Extract the (x, y) coordinate from the center of the cell holding the provided text.  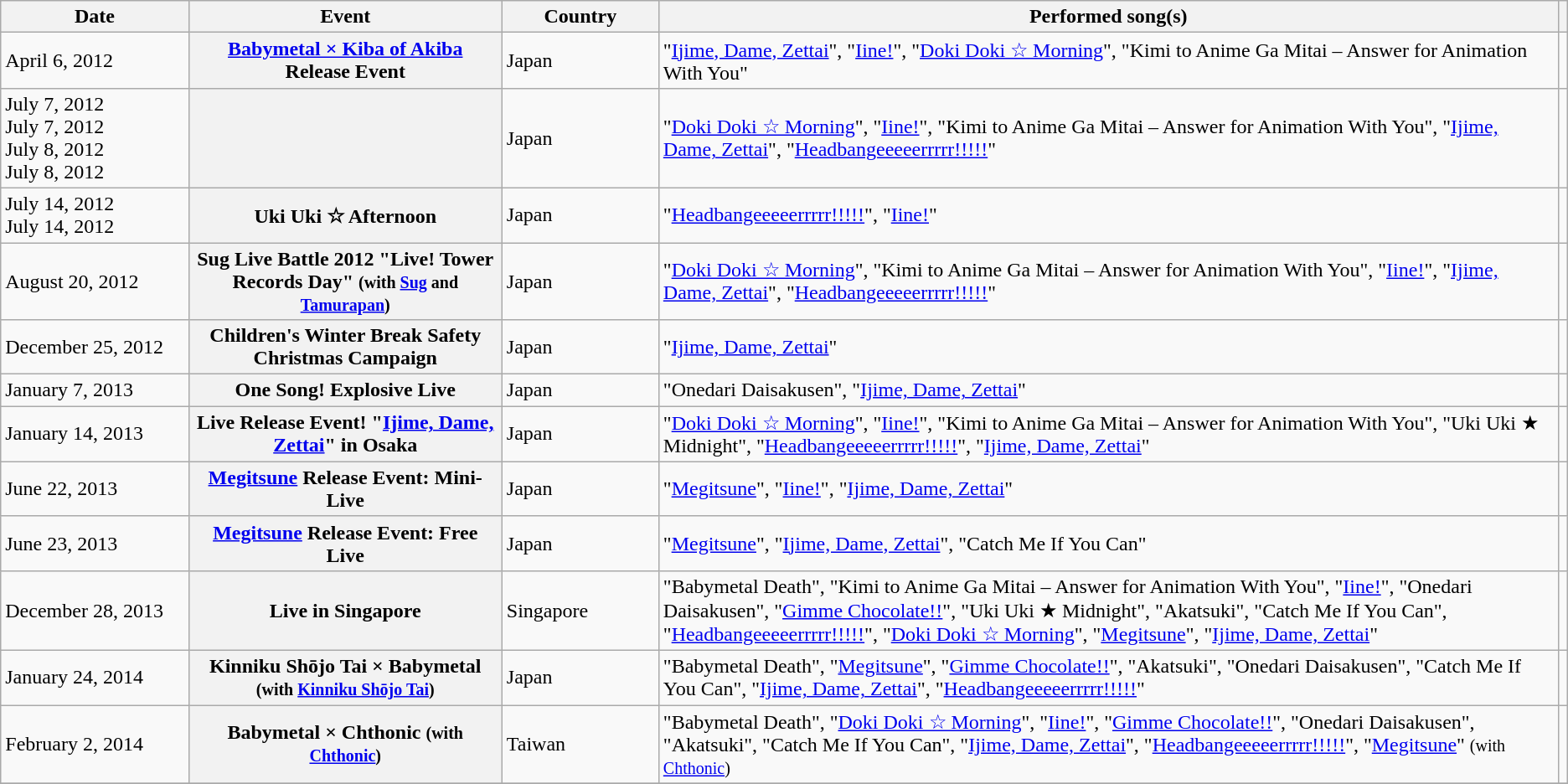
Kinniku Shōjo Tai × Babymetal (with Kinniku Shōjo Tai) (345, 677)
August 20, 2012 (95, 281)
"Megitsune", "Ijime, Dame, Zettai", "Catch Me If You Can" (1108, 543)
Live in Singapore (345, 610)
Performed song(s) (1108, 17)
Sug Live Battle 2012 "Live! Tower Records Day" (with Sug and Tamurapan) (345, 281)
Megitsune Release Event: Free Live (345, 543)
Babymetal × Kiba of Akiba Release Event (345, 60)
"Megitsune", "Iine!", "Ijime, Dame, Zettai" (1108, 489)
January 14, 2013 (95, 434)
Children's Winter Break Safety Christmas Campaign (345, 347)
January 24, 2014 (95, 677)
December 28, 2013 (95, 610)
June 23, 2013 (95, 543)
Uki Uki ☆ Afternoon (345, 214)
July 14, 2012July 14, 2012 (95, 214)
Date (95, 17)
Megitsune Release Event: Mini-Live (345, 489)
"Headbangeeeeerrrrr!!!!!", "Iine!" (1108, 214)
January 7, 2013 (95, 390)
February 2, 2014 (95, 745)
"Ijime, Dame, Zettai", "Iine!", "Doki Doki ☆ Morning", "Kimi to Anime Ga Mitai – Answer for Animation With You" (1108, 60)
Country (580, 17)
July 7, 2012July 7, 2012July 8, 2012July 8, 2012 (95, 137)
Singapore (580, 610)
"Doki Doki ☆ Morning", "Kimi to Anime Ga Mitai – Answer for Animation With You", "Iine!", "Ijime, Dame, Zettai", "Headbangeeeeerrrrr!!!!!" (1108, 281)
April 6, 2012 (95, 60)
Event (345, 17)
"Ijime, Dame, Zettai" (1108, 347)
June 22, 2013 (95, 489)
Babymetal × Chthonic (with Chthonic) (345, 745)
Taiwan (580, 745)
December 25, 2012 (95, 347)
One Song! Explosive Live (345, 390)
"Onedari Daisakusen", "Ijime, Dame, Zettai" (1108, 390)
Live Release Event! "Ijime, Dame, Zettai" in Osaka (345, 434)
"Doki Doki ☆ Morning", "Iine!", "Kimi to Anime Ga Mitai – Answer for Animation With You", "Ijime, Dame, Zettai", "Headbangeeeeerrrrr!!!!!" (1108, 137)
